Output the [X, Y] coordinate of the center of the cell containing the given text.  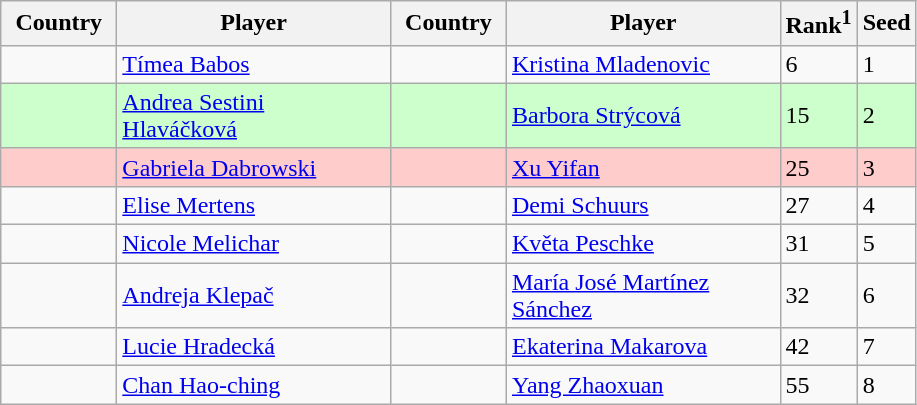
5 [886, 244]
8 [886, 385]
3 [886, 167]
Kristina Mladenovic [643, 64]
Květa Peschke [643, 244]
María José Martínez Sánchez [643, 296]
Xu Yifan [643, 167]
Rank1 [818, 24]
31 [818, 244]
Barbora Strýcová [643, 116]
32 [818, 296]
Nicole Melichar [254, 244]
55 [818, 385]
Seed [886, 24]
27 [818, 205]
Demi Schuurs [643, 205]
Andreja Klepač [254, 296]
Chan Hao-ching [254, 385]
Elise Mertens [254, 205]
Ekaterina Makarova [643, 347]
4 [886, 205]
7 [886, 347]
42 [818, 347]
Andrea Sestini Hlaváčková [254, 116]
Yang Zhaoxuan [643, 385]
Gabriela Dabrowski [254, 167]
Tímea Babos [254, 64]
15 [818, 116]
25 [818, 167]
2 [886, 116]
Lucie Hradecká [254, 347]
1 [886, 64]
